Return the (x, y) coordinate for the center point of the cell that contains the specified text.  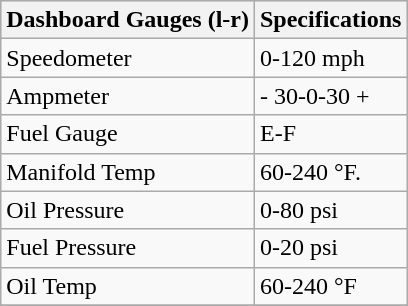
Ampmeter (128, 96)
0-120 mph (330, 58)
Manifold Temp (128, 172)
0-80 psi (330, 210)
Oil Pressure (128, 210)
0-20 psi (330, 248)
Fuel Pressure (128, 248)
Fuel Gauge (128, 134)
Specifications (330, 20)
Speedometer (128, 58)
60-240 °F. (330, 172)
Oil Temp (128, 286)
60-240 °F (330, 286)
Dashboard Gauges (l-r) (128, 20)
- 30-0-30 + (330, 96)
E-F (330, 134)
